For the text-containing cell, return its midpoint in (X, Y) coordinate format. 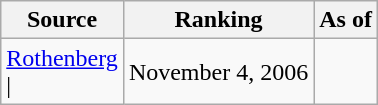
Ranking (218, 20)
Source (62, 20)
As of (346, 20)
Rothenberg| (62, 72)
November 4, 2006 (218, 72)
